Return the [X, Y] coordinate for the center point of the cell that contains the specified text.  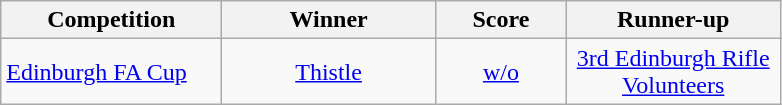
Thistle [329, 72]
Runner-up [673, 20]
Competition [112, 20]
Score [500, 20]
Winner [329, 20]
Edinburgh FA Cup [112, 72]
3rd Edinburgh Rifle Volunteers [673, 72]
w/o [500, 72]
